Find where the given text appears and provide that cell's center as (X, Y) coordinate. 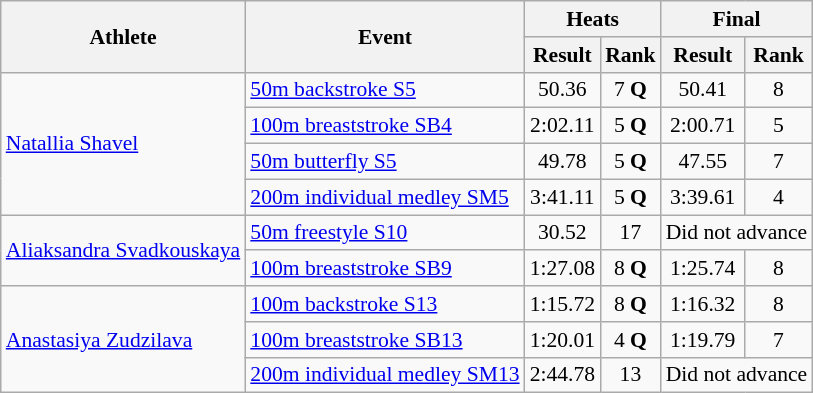
7 Q (630, 90)
13 (630, 375)
2:00.71 (703, 126)
Aliaksandra Svadkouskaya (124, 250)
Event (384, 36)
2:02.11 (562, 126)
1:25.74 (703, 269)
Final (737, 19)
3:41.11 (562, 197)
17 (630, 233)
100m backstroke S13 (384, 304)
1:19.79 (703, 340)
50m freestyle S10 (384, 233)
Athlete (124, 36)
30.52 (562, 233)
50m backstroke S5 (384, 90)
200m individual medley SM13 (384, 375)
100m breaststroke SB4 (384, 126)
100m breaststroke SB13 (384, 340)
1:20.01 (562, 340)
50.41 (703, 90)
3:39.61 (703, 197)
4 (778, 197)
1:27.08 (562, 269)
Natallia Shavel (124, 143)
200m individual medley SM5 (384, 197)
1:16.32 (703, 304)
100m breaststroke SB9 (384, 269)
1:15.72 (562, 304)
5 (778, 126)
50.36 (562, 90)
2:44.78 (562, 375)
47.55 (703, 162)
50m butterfly S5 (384, 162)
4 Q (630, 340)
Heats (593, 19)
49.78 (562, 162)
Anastasiya Zudzilava (124, 340)
